Scan for the cell matching the given text and deliver its [X, Y] coordinate at center. 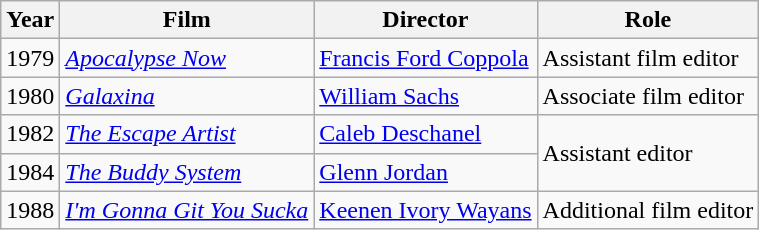
The Buddy System [187, 172]
Role [648, 20]
Keenen Ivory Wayans [426, 210]
Caleb Deschanel [426, 134]
Assistant editor [648, 153]
Film [187, 20]
Assistant film editor [648, 58]
Glenn Jordan [426, 172]
Year [30, 20]
The Escape Artist [187, 134]
1988 [30, 210]
1980 [30, 96]
Apocalypse Now [187, 58]
1979 [30, 58]
I'm Gonna Git You Sucka [187, 210]
William Sachs [426, 96]
Francis Ford Coppola [426, 58]
Additional film editor [648, 210]
1984 [30, 172]
Associate film editor [648, 96]
Galaxina [187, 96]
1982 [30, 134]
Director [426, 20]
